Capture the cell that displays the provided text and extract its (X, Y) central coordinate. 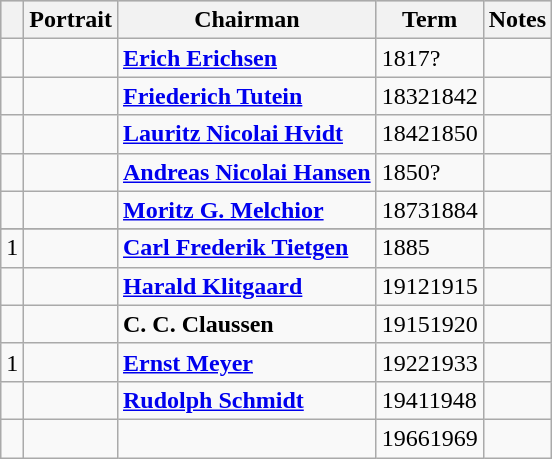
Lauritz Nicolai Hvidt (246, 134)
18321842 (430, 96)
1885 (430, 248)
Andreas Nicolai Hansen (246, 172)
18731884 (430, 210)
Carl Frederik Tietgen (246, 248)
1850? (430, 172)
Erich Erichsen (246, 58)
Ernst Meyer (246, 362)
19221933 (430, 362)
Moritz G. Melchior (246, 210)
19411948 (430, 400)
19121915 (430, 286)
19151920 (430, 324)
Chairman (246, 20)
Notes (517, 20)
Term (430, 20)
18421850 (430, 134)
C. C. Claussen (246, 324)
Harald Klitgaard (246, 286)
1817? (430, 58)
Portrait (71, 20)
Friederich Tutein (246, 96)
19661969 (430, 438)
Rudolph Schmidt (246, 400)
